Pinpoint the cell where the given text exists, returning its (x, y) midpoint coordinate. 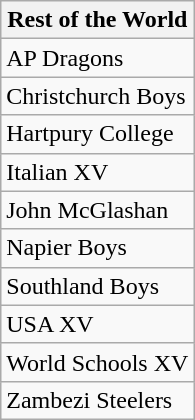
Italian XV (98, 172)
Zambezi Steelers (98, 400)
John McGlashan (98, 210)
Southland Boys (98, 286)
Christchurch Boys (98, 96)
Rest of the World (98, 20)
USA XV (98, 324)
Hartpury College (98, 134)
Napier Boys (98, 248)
World Schools XV (98, 362)
AP Dragons (98, 58)
